Pinpoint the cell where the given text exists, returning its (X, Y) midpoint coordinate. 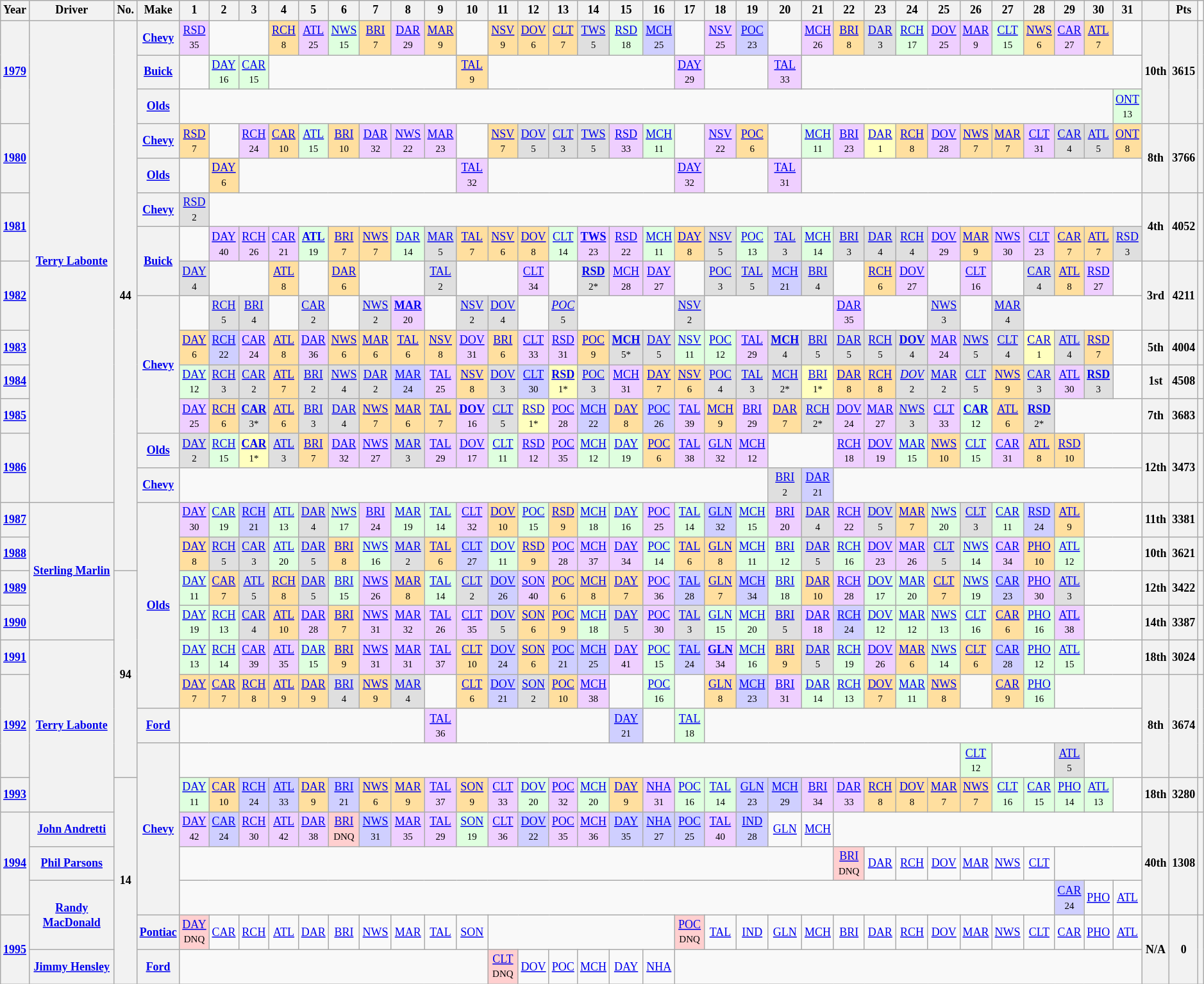
MCH36 (594, 829)
7th (1155, 416)
ONT13 (1128, 106)
ATL12 (1069, 554)
1308 (1183, 863)
MCH2* (785, 382)
DAR15 (313, 657)
DAR35 (849, 313)
ATL25 (313, 38)
POC (563, 967)
Driver (72, 10)
18 (721, 10)
DAR21 (818, 485)
BRI31 (785, 692)
POC32 (563, 795)
POC30 (659, 622)
RCH18 (849, 451)
Pontiac (158, 932)
ATL42 (284, 829)
RCH3 (224, 382)
5th (1155, 347)
Randy MacDonald (72, 915)
SON19 (472, 829)
RSD18 (626, 38)
RCH30 (254, 829)
MCH21 (785, 279)
MAR3 (408, 451)
POC10 (563, 692)
MAR32 (408, 622)
BRI15 (344, 588)
Phil Parsons (72, 863)
Pts (1183, 10)
1995 (15, 949)
MAR26 (912, 554)
NHA27 (659, 829)
CLT23 (1039, 244)
1984 (15, 382)
44 (126, 296)
POC26 (659, 416)
CLT11 (503, 451)
MCH37 (594, 554)
PHO30 (1039, 588)
22 (849, 10)
POC23 (752, 38)
DAY41 (626, 657)
CAR39 (254, 657)
POC5 (563, 313)
NSV5 (721, 244)
2 (224, 10)
DOV27 (912, 279)
94 (126, 674)
RCH2* (818, 416)
1994 (15, 863)
MCH29 (785, 795)
27 (1008, 10)
40th (1155, 863)
NWS22 (408, 141)
John Andretti (72, 829)
POC14 (659, 554)
5 (313, 10)
RSD35 (194, 38)
DOV2 (912, 382)
3674 (1183, 726)
ONT8 (1128, 141)
ATL10 (284, 622)
MCH8 (594, 588)
3rd (1155, 296)
8 (408, 10)
NHA31 (659, 795)
MCH34 (752, 588)
DAY34 (626, 554)
CAR23 (1008, 588)
BRI10 (344, 141)
1980 (15, 158)
RCH21 (254, 519)
No. (126, 10)
CAR9 (1008, 692)
DOV11 (503, 554)
3473 (1183, 468)
1988 (15, 554)
NHA (659, 967)
CLT27 (472, 554)
PHO10 (1039, 554)
MCH9 (721, 416)
DAY30 (194, 519)
MCH15 (752, 519)
DAY13 (194, 657)
3387 (1183, 622)
DAY25 (194, 416)
GLN34 (721, 657)
TAL24 (690, 657)
TAL18 (690, 726)
Make (158, 10)
BRI6 (503, 347)
RCH19 (849, 657)
NWS10 (944, 451)
4052 (1183, 227)
TAL40 (721, 829)
3 (254, 10)
4th (1155, 227)
11 (503, 10)
CAR19 (224, 519)
DAR36 (313, 347)
DAY32 (690, 176)
RSD12 (533, 451)
MAR23 (440, 141)
1987 (15, 519)
17 (690, 10)
NWS5 (976, 347)
BRI21 (344, 795)
DOV28 (944, 141)
DOV16 (472, 416)
BRI20 (785, 519)
24 (912, 10)
PHO12 (1039, 657)
CLT2 (472, 588)
TAL32 (472, 176)
DAR18 (818, 622)
29 (1069, 10)
MAR19 (408, 519)
TAL28 (690, 588)
BRI1* (818, 382)
1982 (15, 296)
DAR38 (313, 829)
3280 (1183, 795)
MCH31 (626, 382)
4004 (1183, 347)
ATL33 (284, 795)
3422 (1183, 588)
NWS2 (376, 313)
3683 (1183, 416)
MCH28 (626, 279)
Jimmy Hensley (72, 967)
NSV11 (690, 347)
CLTDNQ (503, 967)
CLT12 (976, 760)
NWS15 (344, 38)
NSV9 (503, 38)
MAR12 (912, 622)
3766 (1183, 158)
CLT32 (472, 519)
BRI34 (818, 795)
CAR27 (1069, 38)
DOV3 (503, 382)
NWS17 (344, 519)
16 (659, 10)
ATL30 (1069, 382)
NWS16 (376, 554)
CLT34 (533, 279)
DAR2 (376, 382)
CAR6 (1008, 622)
SON2 (533, 692)
MAR15 (912, 451)
DAR8 (849, 382)
0 (1183, 949)
3024 (1183, 657)
N/A (1155, 949)
CLT31 (1039, 141)
CLT4 (1008, 347)
POC12 (721, 347)
DAY2 (194, 451)
DAR10 (818, 588)
TAL36 (440, 726)
DOV25 (944, 38)
MCH14 (818, 244)
GLN7 (721, 588)
NWS26 (376, 588)
ATL19 (313, 244)
CAR1 (1039, 347)
BRI23 (849, 141)
RSD24 (1039, 519)
CAR28 (1008, 657)
DAY (626, 967)
POC4 (721, 382)
RCH26 (254, 244)
19 (752, 10)
NWS30 (1008, 244)
MCH4 (785, 347)
4211 (1183, 296)
28 (1039, 10)
RSD33 (626, 141)
DOV31 (472, 347)
1 (194, 10)
DAR29 (408, 38)
DAR3 (880, 38)
IND (752, 932)
Sterling Marlin (72, 571)
DAY21 (626, 726)
9 (440, 10)
4 (284, 10)
DAR1 (880, 141)
DAY9 (626, 795)
POC13 (752, 244)
SON (472, 932)
RSD2 (194, 210)
DOV19 (880, 451)
NWS13 (944, 622)
CLT10 (472, 657)
DOV12 (880, 622)
1985 (15, 416)
RSD22 (626, 244)
30 (1099, 10)
DOV7 (880, 692)
TAL5 (752, 279)
23 (880, 10)
ATL38 (1069, 622)
7 (376, 10)
PHO14 (1069, 795)
RCH14 (224, 657)
ATL20 (284, 554)
10 (472, 10)
CLT30 (533, 382)
CAR1* (254, 451)
DAY35 (626, 829)
3621 (1183, 554)
1983 (15, 347)
MAR8 (408, 588)
1992 (15, 726)
CAR11 (1008, 519)
1993 (15, 795)
DAY4 (194, 279)
MAR27 (880, 416)
4508 (1183, 382)
NSV7 (503, 141)
MCH23 (752, 692)
TAL39 (690, 416)
1979 (15, 72)
NWS27 (376, 451)
26 (976, 10)
BRI24 (376, 519)
MCH26 (818, 38)
RSD10 (1069, 451)
DAY12 (194, 382)
DOV20 (533, 795)
Year (15, 10)
1990 (15, 622)
1989 (15, 588)
DOV22 (533, 829)
DAY27 (659, 279)
MCH22 (594, 416)
BRI12 (785, 554)
POC21 (563, 657)
CAR21 (284, 244)
11th (1155, 519)
TAL25 (440, 382)
NWS4 (344, 382)
MAR5 (440, 244)
CAR3* (254, 416)
DOV6 (533, 38)
CLT14 (563, 244)
POC36 (659, 588)
TWS23 (594, 244)
SON40 (533, 588)
20 (785, 10)
RSD31 (563, 347)
3381 (1183, 519)
ATL4 (1069, 347)
RCH16 (849, 554)
CAR34 (1008, 554)
DAR7 (785, 416)
TAL33 (785, 72)
DAR28 (313, 622)
SON9 (472, 795)
15 (626, 10)
RCH4 (912, 244)
12 (533, 10)
GLN15 (721, 622)
BRI29 (752, 416)
TAL31 (785, 176)
TAL38 (690, 451)
21 (818, 10)
NWS19 (976, 588)
TAL9 (472, 72)
GLN23 (752, 795)
DAY29 (690, 72)
DOV29 (944, 244)
3615 (1183, 72)
MAR11 (912, 692)
BRI18 (785, 588)
DOV10 (503, 519)
CLT36 (503, 829)
25 (944, 10)
RCH17 (912, 38)
IND28 (752, 829)
1st (1155, 382)
6 (344, 10)
CAR31 (1008, 451)
CAR12 (976, 416)
TAL26 (440, 622)
14th (1155, 622)
MAR31 (408, 657)
DAR33 (849, 795)
13 (563, 10)
RSD27 (1099, 279)
NSV25 (721, 38)
DAR6 (344, 279)
NWS20 (944, 519)
NSV22 (721, 141)
31 (1128, 10)
TAL2 (440, 279)
DAY42 (194, 829)
RCH28 (849, 588)
CLT35 (472, 622)
RCH15 (224, 451)
POCDNQ (690, 932)
MCH16 (752, 657)
1986 (15, 468)
MCH38 (594, 692)
NWS8 (944, 692)
DAYDNQ (194, 932)
MCH5* (626, 347)
ATL35 (284, 657)
1981 (15, 227)
DAY40 (224, 244)
1991 (15, 657)
DOV21 (503, 692)
MAR35 (408, 829)
DOV23 (880, 554)
